Return [x, y] of the center of cell containing provided text 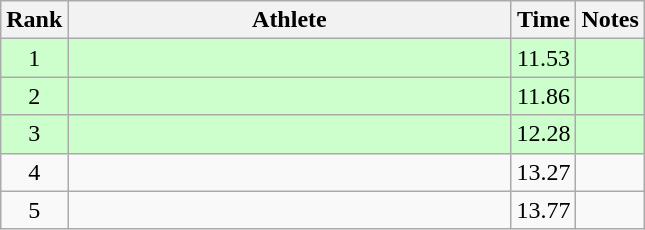
Athlete [290, 20]
2 [34, 96]
5 [34, 210]
11.53 [544, 58]
Rank [34, 20]
11.86 [544, 96]
13.27 [544, 172]
3 [34, 134]
Notes [610, 20]
13.77 [544, 210]
12.28 [544, 134]
1 [34, 58]
Time [544, 20]
4 [34, 172]
